Output the (x, y) coordinate of the center of the cell containing the given text.  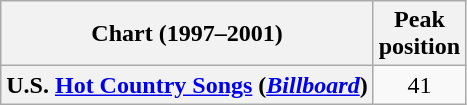
Chart (1997–2001) (187, 34)
41 (419, 85)
Peakposition (419, 34)
U.S. Hot Country Songs (Billboard) (187, 85)
